Extract the [X, Y] coordinate from the center of the cell holding the provided text.  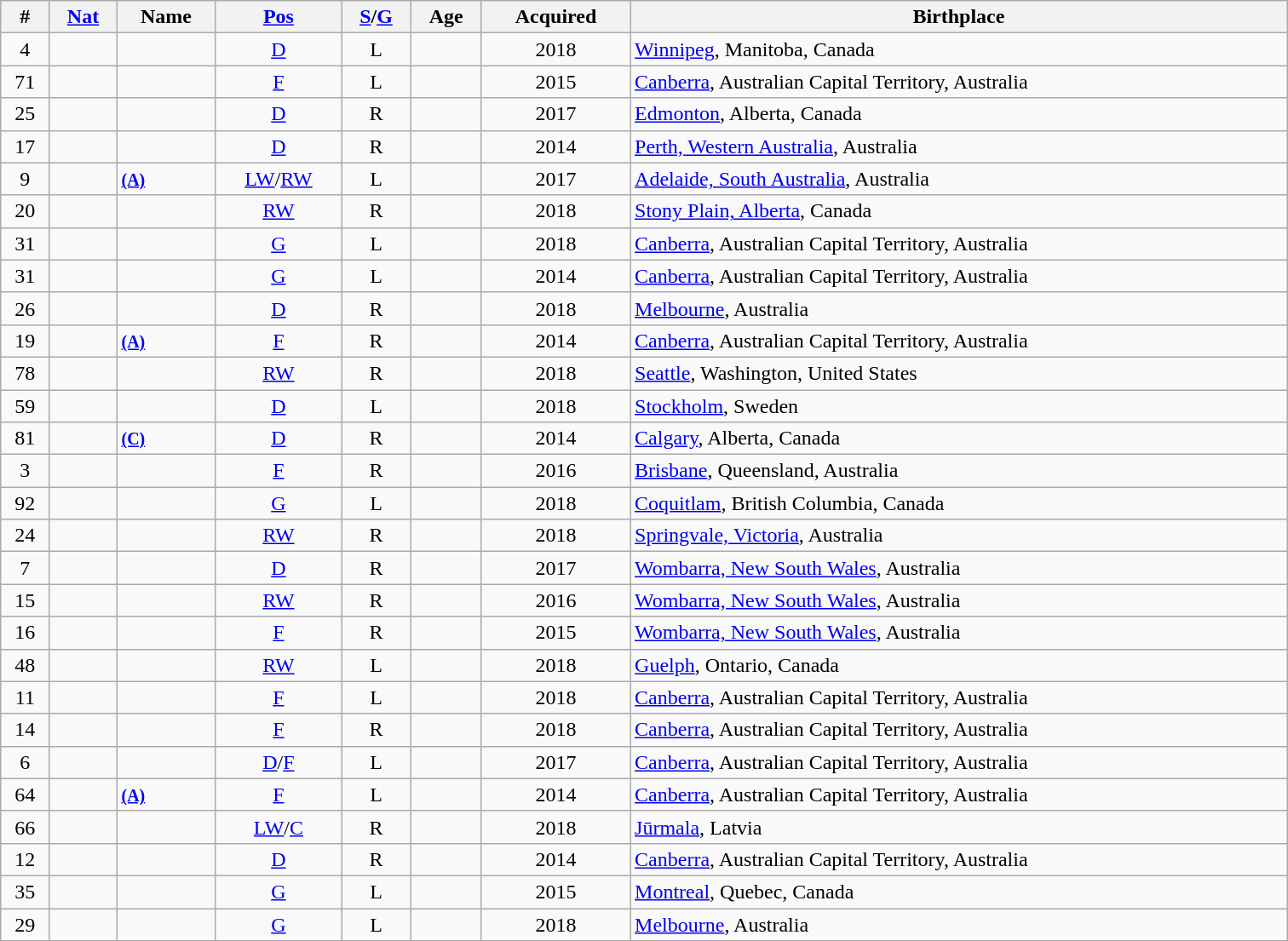
7 [26, 568]
LW/C [279, 827]
24 [26, 536]
Pos [279, 17]
15 [26, 600]
S/G [377, 17]
92 [26, 503]
Calgary, Alberta, Canada [959, 439]
# [26, 17]
Seattle, Washington, United States [959, 373]
71 [26, 82]
Stockholm, Sweden [959, 406]
11 [26, 697]
Coquitlam, British Columbia, Canada [959, 503]
Brisbane, Queensland, Australia [959, 471]
Acquired [555, 17]
Adelaide, South Australia, Australia [959, 179]
81 [26, 439]
Birthplace [959, 17]
9 [26, 179]
LW/RW [279, 179]
Jūrmala, Latvia [959, 827]
25 [26, 114]
19 [26, 341]
12 [26, 859]
Guelph, Ontario, Canada [959, 665]
64 [26, 795]
29 [26, 924]
Nat [83, 17]
Perth, Western Australia, Australia [959, 146]
Name [166, 17]
66 [26, 827]
78 [26, 373]
16 [26, 633]
26 [26, 308]
17 [26, 146]
14 [26, 730]
3 [26, 471]
20 [26, 211]
48 [26, 665]
6 [26, 762]
Winnipeg, Manitoba, Canada [959, 49]
4 [26, 49]
Stony Plain, Alberta, Canada [959, 211]
Montreal, Quebec, Canada [959, 892]
D/F [279, 762]
Age [446, 17]
Springvale, Victoria, Australia [959, 536]
(C) [166, 439]
59 [26, 406]
35 [26, 892]
Edmonton, Alberta, Canada [959, 114]
